Identify which cell holds the provided text, then report its (X, Y) central coordinate. 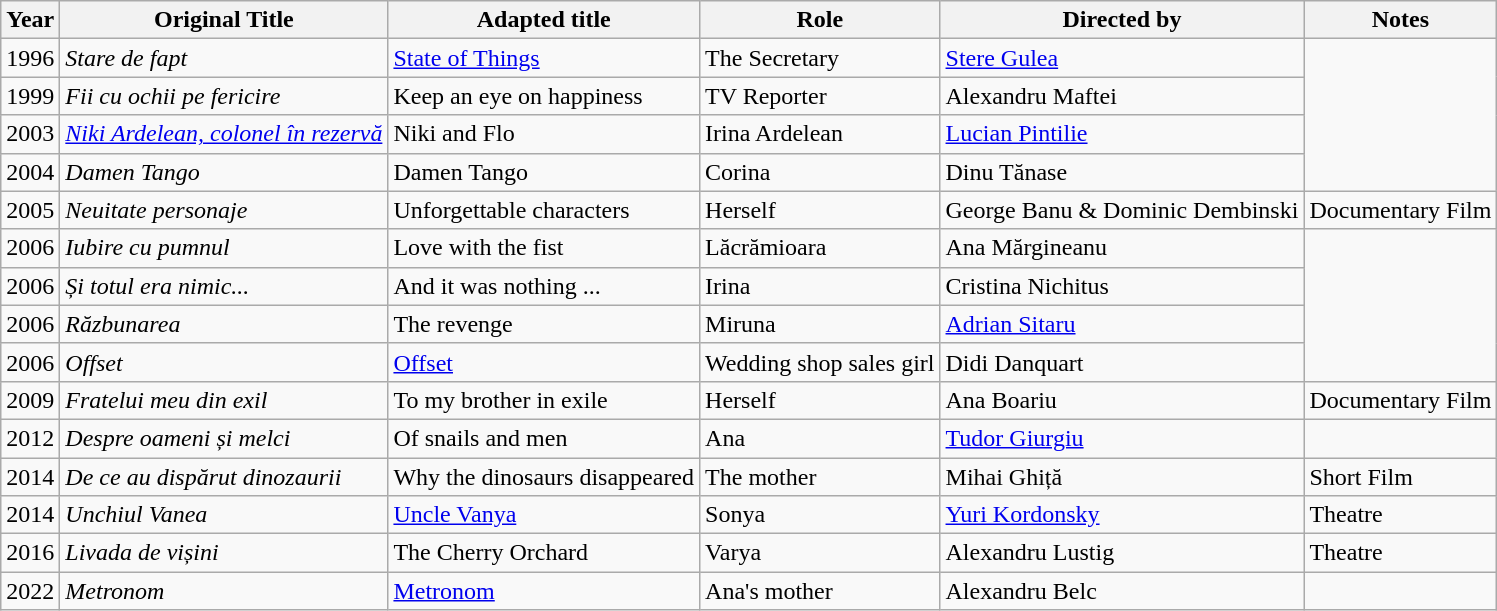
The Cherry Orchard (544, 553)
Original Title (224, 20)
Dinu Tănase (1122, 172)
Și totul era nimic... (224, 286)
Alexandru Belc (1122, 591)
The Secretary (820, 58)
Lucian Pintilie (1122, 134)
2005 (30, 210)
Răzbunarea (224, 324)
Ana's mother (820, 591)
Irina Ardelean (820, 134)
Uncle Vanya (544, 515)
The revenge (544, 324)
Iubire cu pumnul (224, 248)
2016 (30, 553)
Alexandru Lustig (1122, 553)
Adrian Sitaru (1122, 324)
The mother (820, 477)
Ana Mărgineanu (1122, 248)
Alexandru Maftei (1122, 96)
Miruna (820, 324)
TV Reporter (820, 96)
Short Film (1400, 477)
Directed by (1122, 20)
And it was nothing ... (544, 286)
Niki and Flo (544, 134)
Neuitate personaje (224, 210)
Ana (820, 438)
Mihai Ghiță (1122, 477)
Wedding shop sales girl (820, 362)
1996 (30, 58)
Varya (820, 553)
Yuri Kordonsky (1122, 515)
Unchiul Vanea (224, 515)
Niki Ardelean, colonel în rezervă (224, 134)
State of Things (544, 58)
Didi Danquart (1122, 362)
Stare de fapt (224, 58)
De ce au dispărut dinozaurii (224, 477)
Love with the fist (544, 248)
Corina (820, 172)
2022 (30, 591)
Adapted title (544, 20)
2009 (30, 400)
Ana Boariu (1122, 400)
Fii cu ochii pe fericire (224, 96)
Of snails and men (544, 438)
Notes (1400, 20)
Despre oameni și melci (224, 438)
Sonya (820, 515)
Unforgettable characters (544, 210)
Cristina Nichitus (1122, 286)
2004 (30, 172)
Irina (820, 286)
2003 (30, 134)
Livada de vișini (224, 553)
Keep an eye on happiness (544, 96)
Stere Gulea (1122, 58)
Role (820, 20)
Why the dinosaurs disappeared (544, 477)
Lăcrămioara (820, 248)
2012 (30, 438)
Fratelui meu din exil (224, 400)
Tudor Giurgiu (1122, 438)
George Banu & Dominic Dembinski (1122, 210)
1999 (30, 96)
To my brother in exile (544, 400)
Year (30, 20)
